For the text-containing cell, return its midpoint in [X, Y] coordinate format. 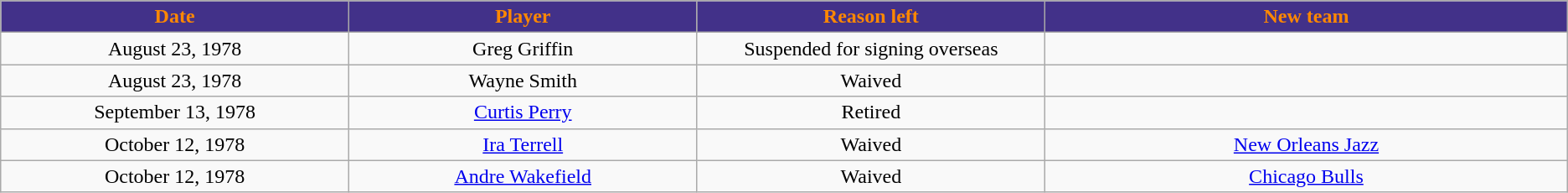
Wayne Smith [523, 81]
Suspended for signing overseas [871, 49]
Chicago Bulls [1307, 176]
Retired [871, 112]
September 13, 1978 [175, 112]
Reason left [871, 17]
Date [175, 17]
Greg Griffin [523, 49]
Ira Terrell [523, 144]
Andre Wakefield [523, 176]
Curtis Perry [523, 112]
New Orleans Jazz [1307, 144]
New team [1307, 17]
Player [523, 17]
